Search for the cell housing the specified text and yield its [x, y] center coordinate. 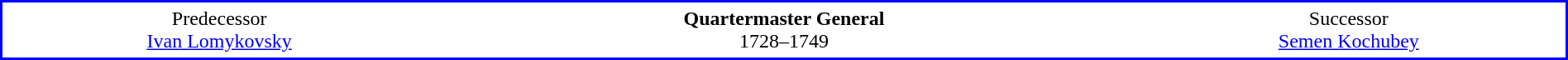
SuccessorSemen Kochubey [1350, 30]
PredecessorIvan Lomykovsky [219, 30]
Quartermaster General1728–1749 [784, 30]
